Return [x, y] of the center of cell containing provided text 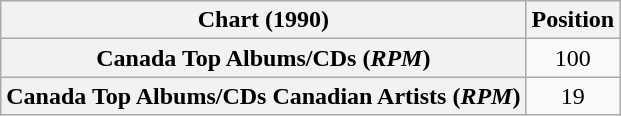
100 [573, 58]
Chart (1990) [264, 20]
19 [573, 96]
Canada Top Albums/CDs (RPM) [264, 58]
Canada Top Albums/CDs Canadian Artists (RPM) [264, 96]
Position [573, 20]
